Return (x, y) of the center of cell containing provided text 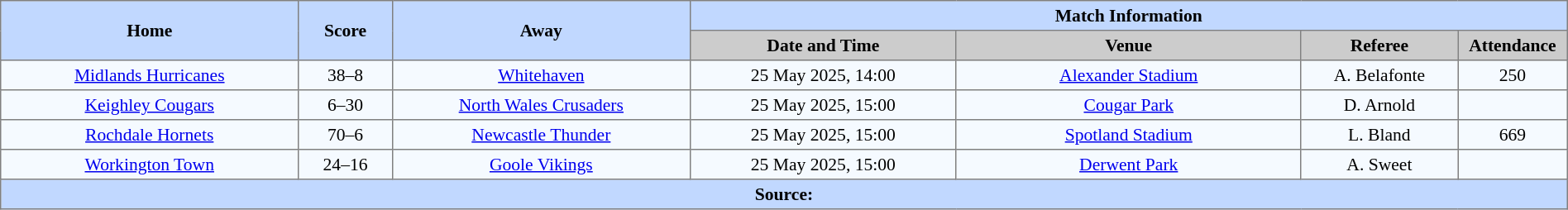
38–8 (346, 75)
Date and Time (823, 45)
70–6 (346, 135)
Newcastle Thunder (541, 135)
Alexander Stadium (1128, 75)
Match Information (1128, 16)
Source: (784, 194)
250 (1513, 75)
Whitehaven (541, 75)
L. Bland (1379, 135)
Referee (1379, 45)
Rochdale Hornets (150, 135)
6–30 (346, 105)
North Wales Crusaders (541, 105)
Cougar Park (1128, 105)
Derwent Park (1128, 165)
Midlands Hurricanes (150, 75)
Spotland Stadium (1128, 135)
24–16 (346, 165)
Venue (1128, 45)
669 (1513, 135)
Workington Town (150, 165)
D. Arnold (1379, 105)
Keighley Cougars (150, 105)
A. Sweet (1379, 165)
A. Belafonte (1379, 75)
Score (346, 31)
Attendance (1513, 45)
Away (541, 31)
Goole Vikings (541, 165)
Home (150, 31)
25 May 2025, 14:00 (823, 75)
